From the cell containing the given text, extract its center point as (x, y) coordinate. 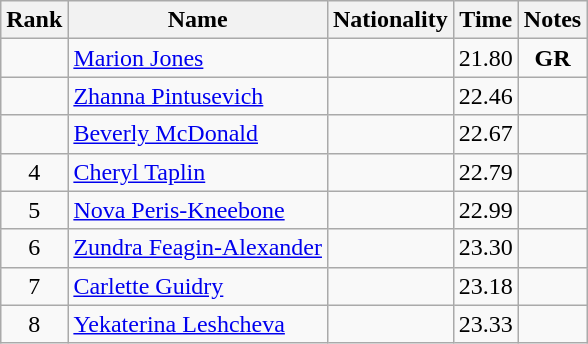
22.46 (486, 96)
Rank (34, 20)
Nova Peris-Kneebone (198, 210)
Nationality (390, 20)
Zundra Feagin-Alexander (198, 248)
22.99 (486, 210)
21.80 (486, 58)
23.18 (486, 286)
23.33 (486, 324)
5 (34, 210)
7 (34, 286)
Yekaterina Leshcheva (198, 324)
8 (34, 324)
Marion Jones (198, 58)
6 (34, 248)
Carlette Guidry (198, 286)
4 (34, 172)
Name (198, 20)
Cheryl Taplin (198, 172)
Zhanna Pintusevich (198, 96)
Beverly McDonald (198, 134)
Notes (552, 20)
GR (552, 58)
Time (486, 20)
22.67 (486, 134)
23.30 (486, 248)
22.79 (486, 172)
